Extract the [X, Y] coordinate from the center of the cell holding the provided text.  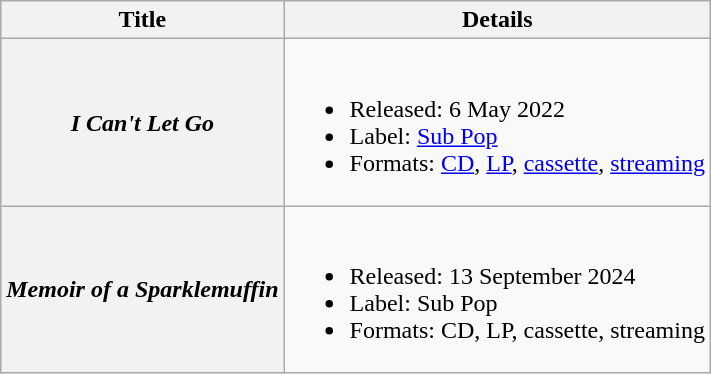
Released: 6 May 2022Label: Sub PopFormats: CD, LP, cassette, streaming [497, 122]
I Can't Let Go [142, 122]
Memoir of a Sparklemuffin [142, 290]
Title [142, 20]
Released: 13 September 2024Label: Sub PopFormats: CD, LP, cassette, streaming [497, 290]
Details [497, 20]
